Detect which cell encompasses the target text, then output its (X, Y) center coordinate. 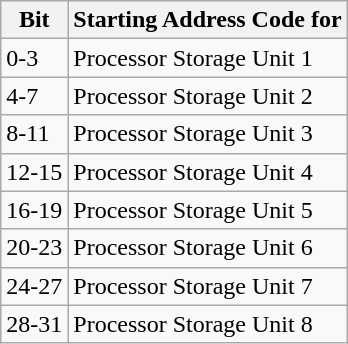
Processor Storage Unit 4 (208, 172)
24-27 (34, 286)
12-15 (34, 172)
Starting Address Code for (208, 20)
Processor Storage Unit 7 (208, 286)
Processor Storage Unit 6 (208, 248)
8-11 (34, 134)
Processor Storage Unit 1 (208, 58)
Processor Storage Unit 8 (208, 324)
4-7 (34, 96)
Processor Storage Unit 3 (208, 134)
Processor Storage Unit 5 (208, 210)
Processor Storage Unit 2 (208, 96)
Bit (34, 20)
28-31 (34, 324)
0-3 (34, 58)
20-23 (34, 248)
16-19 (34, 210)
